Locate the cell with the specified text and output its (x, y) center coordinate. 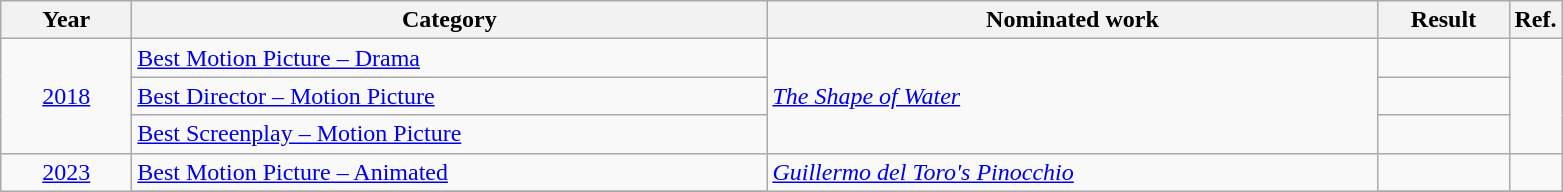
Best Screenplay – Motion Picture (450, 134)
Best Motion Picture – Drama (450, 58)
Year (66, 20)
2023 (66, 172)
The Shape of Water (1072, 96)
Best Director – Motion Picture (450, 96)
Result (1444, 20)
Ref. (1536, 20)
2018 (66, 96)
Best Motion Picture – Animated (450, 172)
Nominated work (1072, 20)
Guillermo del Toro's Pinocchio (1072, 172)
Category (450, 20)
